Detect which cell encompasses the target text, then output its [X, Y] center coordinate. 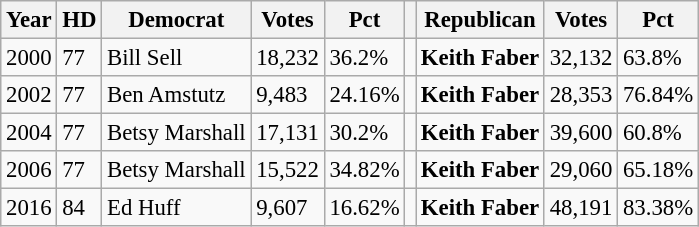
2006 [29, 170]
9,483 [288, 95]
HD [80, 20]
39,600 [580, 133]
63.8% [658, 58]
84 [80, 208]
18,232 [288, 58]
76.84% [658, 95]
Year [29, 20]
16.62% [364, 208]
9,607 [288, 208]
Ben Amstutz [176, 95]
83.38% [658, 208]
65.18% [658, 170]
48,191 [580, 208]
Ed Huff [176, 208]
17,131 [288, 133]
29,060 [580, 170]
2002 [29, 95]
2000 [29, 58]
34.82% [364, 170]
Democrat [176, 20]
2004 [29, 133]
30.2% [364, 133]
28,353 [580, 95]
2016 [29, 208]
Bill Sell [176, 58]
36.2% [364, 58]
15,522 [288, 170]
24.16% [364, 95]
60.8% [658, 133]
Republican [480, 20]
32,132 [580, 58]
